For the text-containing cell, return its midpoint in [X, Y] coordinate format. 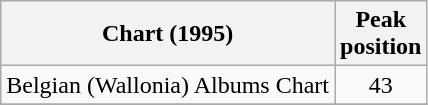
43 [380, 85]
Peakposition [380, 34]
Chart (1995) [168, 34]
Belgian (Wallonia) Albums Chart [168, 85]
